Output the [x, y] coordinate of the center of the cell containing the given text.  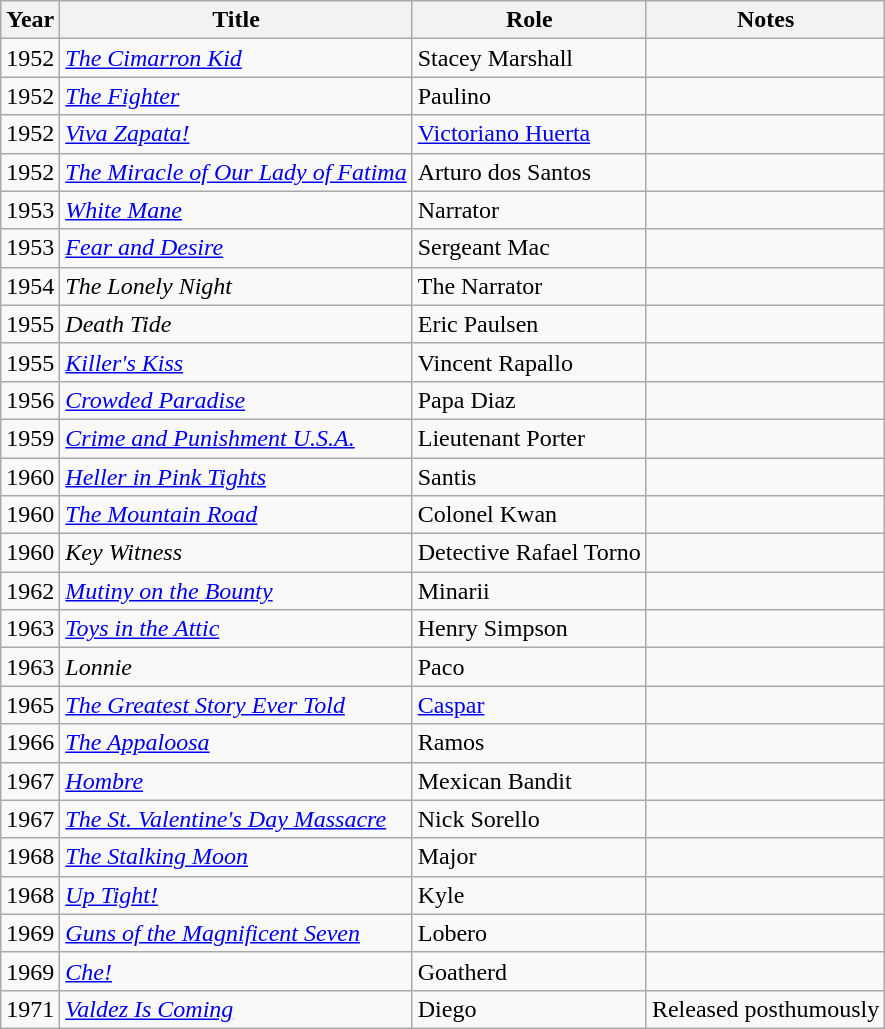
The Narrator [529, 286]
Lobero [529, 933]
1959 [30, 438]
Caspar [529, 705]
Minarii [529, 591]
The Fighter [236, 96]
Lonnie [236, 667]
Victoriano Huerta [529, 134]
Mutiny on the Bounty [236, 591]
The Lonely Night [236, 286]
Henry Simpson [529, 629]
1956 [30, 400]
Valdez Is Coming [236, 1009]
Toys in the Attic [236, 629]
Eric Paulsen [529, 324]
The Cimarron Kid [236, 58]
1966 [30, 743]
Killer's Kiss [236, 362]
Hombre [236, 781]
1965 [30, 705]
Diego [529, 1009]
Year [30, 20]
Guns of the Magnificent Seven [236, 933]
Viva Zapata! [236, 134]
Crowded Paradise [236, 400]
White Mane [236, 210]
Notes [765, 20]
Major [529, 857]
The Stalking Moon [236, 857]
Up Tight! [236, 895]
Che! [236, 971]
Papa Diaz [529, 400]
Goatherd [529, 971]
Title [236, 20]
Vincent Rapallo [529, 362]
Stacey Marshall [529, 58]
Crime and Punishment U.S.A. [236, 438]
Lieutenant Porter [529, 438]
Key Witness [236, 553]
Released posthumously [765, 1009]
Fear and Desire [236, 248]
Heller in Pink Tights [236, 477]
The Mountain Road [236, 515]
Ramos [529, 743]
Paco [529, 667]
Sergeant Mac [529, 248]
Detective Rafael Torno [529, 553]
The Miracle of Our Lady of Fatima [236, 172]
Narrator [529, 210]
1954 [30, 286]
Mexican Bandit [529, 781]
Paulino [529, 96]
1962 [30, 591]
Arturo dos Santos [529, 172]
Death Tide [236, 324]
1971 [30, 1009]
Colonel Kwan [529, 515]
Kyle [529, 895]
Role [529, 20]
The St. Valentine's Day Massacre [236, 819]
The Appaloosa [236, 743]
Santis [529, 477]
The Greatest Story Ever Told [236, 705]
Nick Sorello [529, 819]
